Extract the [X, Y] coordinate from the center of the cell holding the provided text.  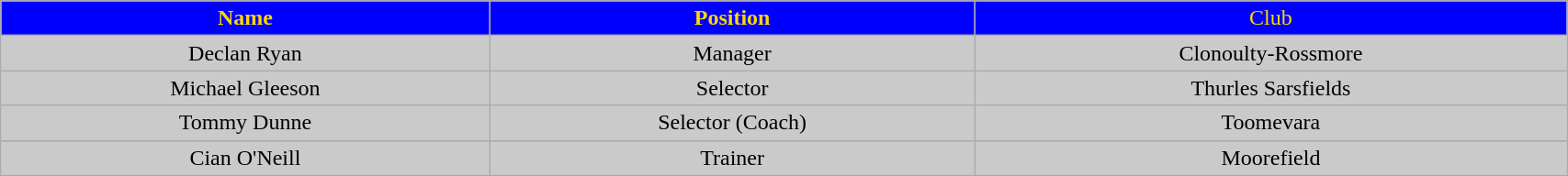
Selector (Coach) [732, 123]
Declan Ryan [245, 53]
Trainer [732, 158]
Club [1270, 18]
Michael Gleeson [245, 88]
Tommy Dunne [245, 123]
Toomevara [1270, 123]
Selector [732, 88]
Moorefield [1270, 158]
Position [732, 18]
Cian O'Neill [245, 158]
Clonoulty-Rossmore [1270, 53]
Thurles Sarsfields [1270, 88]
Name [245, 18]
Manager [732, 53]
